Pinpoint the cell where the given text exists, returning its (x, y) midpoint coordinate. 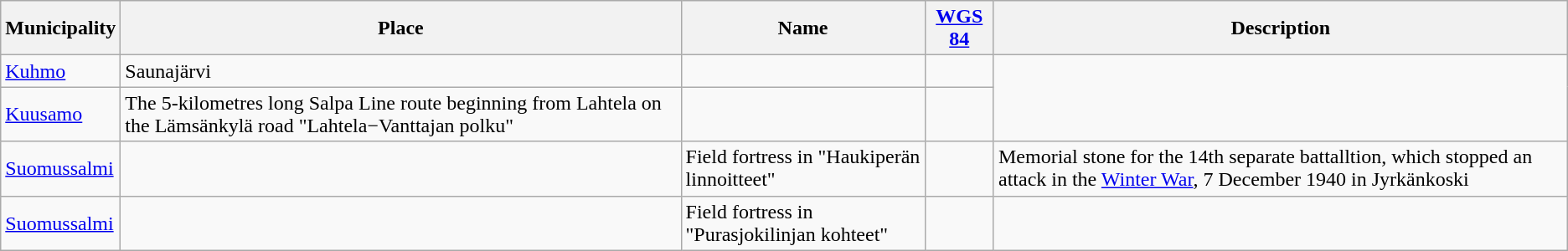
Place (400, 28)
Kuusamo (60, 114)
Name (802, 28)
Saunajärvi (400, 71)
Memorial stone for the 14th separate battalltion, which stopped an attack in the Winter War, 7 December 1940 in Jyrkänkoski (1280, 169)
Field fortress in "Purasjokilinjan kohteet" (802, 223)
WGS 84 (959, 28)
The 5-kilometres long Salpa Line route beginning from Lahtela on the Lämsänkylä road "Lahtela−Vanttajan polku" (400, 114)
Kuhmo (60, 71)
Description (1280, 28)
Field fortress in "Haukiperän linnoitteet" (802, 169)
Municipality (60, 28)
